Find where the given text appears and provide that cell's center as (X, Y) coordinate. 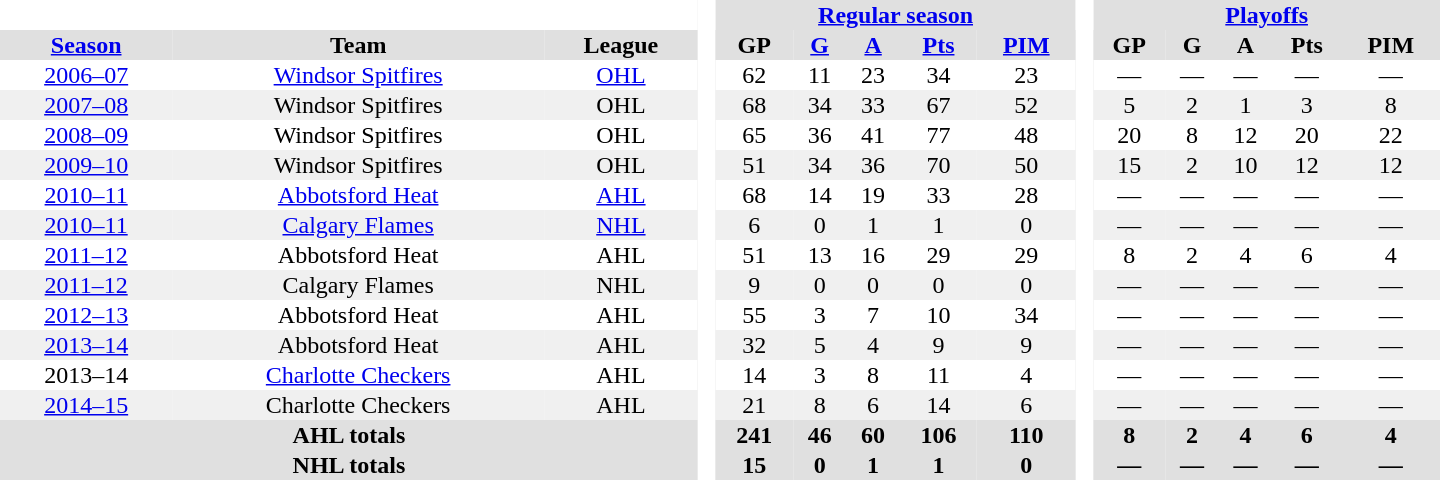
2014–15 (86, 405)
2012–13 (86, 315)
41 (872, 135)
110 (1026, 435)
48 (1026, 135)
2009–10 (86, 165)
13 (820, 255)
Regular season (896, 15)
67 (938, 105)
62 (754, 75)
21 (754, 405)
Playoffs (1266, 15)
League (621, 45)
32 (754, 345)
Team (358, 45)
2006–07 (86, 75)
70 (938, 165)
16 (872, 255)
46 (820, 435)
AHL totals (349, 435)
19 (872, 195)
65 (754, 135)
50 (1026, 165)
77 (938, 135)
106 (938, 435)
7 (872, 315)
52 (1026, 105)
241 (754, 435)
NHL totals (349, 465)
55 (754, 315)
Season (86, 45)
22 (1391, 135)
60 (872, 435)
28 (1026, 195)
2008–09 (86, 135)
2007–08 (86, 105)
